Output the (X, Y) coordinate of the center of the cell containing the given text.  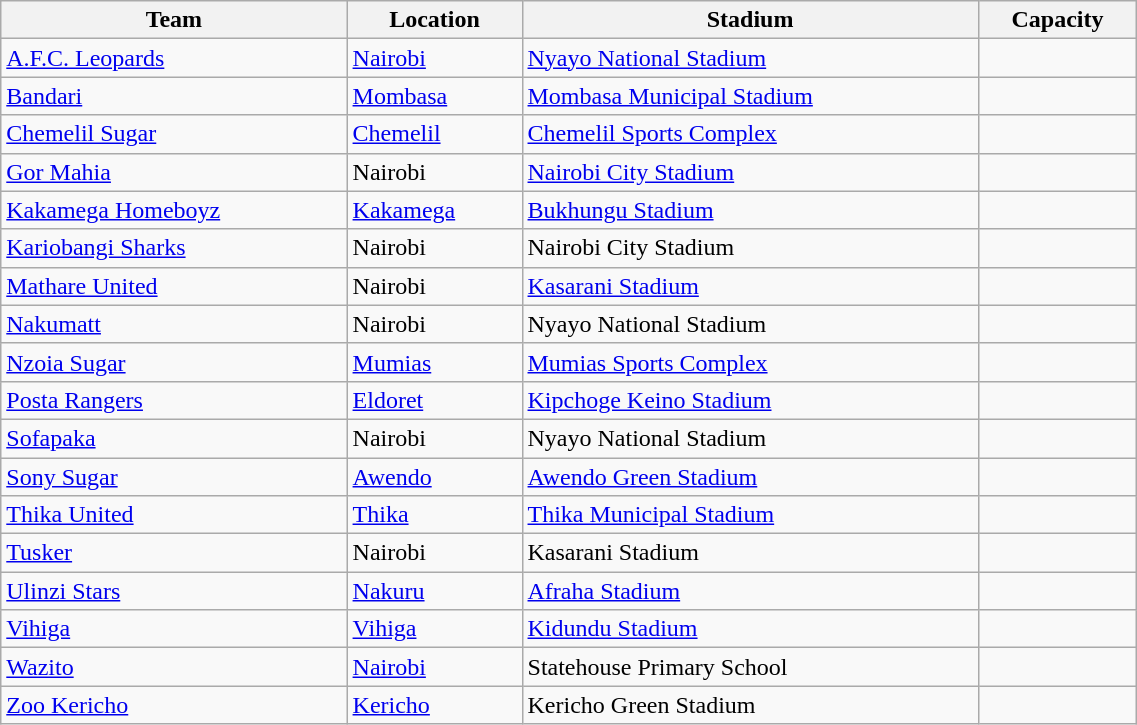
Gor Mahia (174, 172)
Mombasa Municipal Stadium (750, 96)
Kariobangi Sharks (174, 248)
Mombasa (434, 96)
Mathare United (174, 286)
Nzoia Sugar (174, 362)
Kericho (434, 705)
Thika (434, 515)
Kakamega (434, 210)
Sony Sugar (174, 477)
A.F.C. Leopards (174, 58)
Tusker (174, 553)
Kidundu Stadium (750, 629)
Mumias Sports Complex (750, 362)
Awendo (434, 477)
Location (434, 20)
Nakumatt (174, 324)
Bandari (174, 96)
Thika United (174, 515)
Posta Rangers (174, 400)
Chemelil (434, 134)
Nakuru (434, 591)
Wazito (174, 667)
Team (174, 20)
Awendo Green Stadium (750, 477)
Zoo Kericho (174, 705)
Statehouse Primary School (750, 667)
Mumias (434, 362)
Sofapaka (174, 438)
Kipchoge Keino Stadium (750, 400)
Kakamega Homeboyz (174, 210)
Kericho Green Stadium (750, 705)
Thika Municipal Stadium (750, 515)
Capacity (1058, 20)
Bukhungu Stadium (750, 210)
Eldoret (434, 400)
Afraha Stadium (750, 591)
Stadium (750, 20)
Chemelil Sports Complex (750, 134)
Chemelil Sugar (174, 134)
Ulinzi Stars (174, 591)
